Output the [X, Y] coordinate of the center of the cell containing the given text.  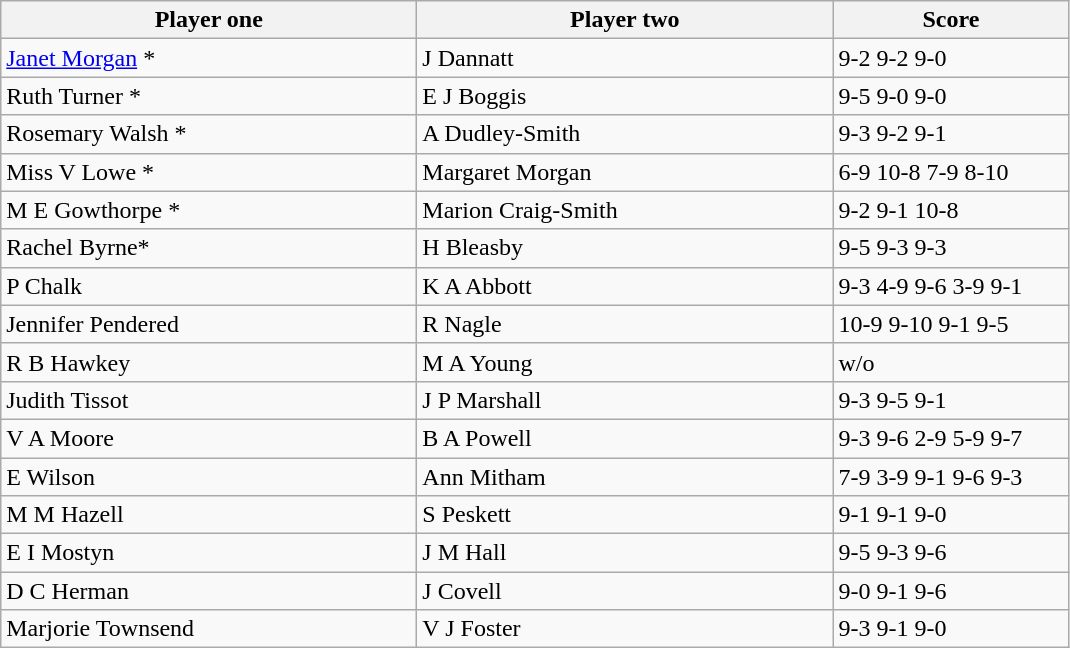
M M Hazell [209, 515]
Judith Tissot [209, 400]
Rachel Byrne* [209, 248]
J M Hall [625, 553]
6-9 10-8 7-9 8-10 [951, 172]
9-2 9-2 9-0 [951, 58]
S Peskett [625, 515]
Player one [209, 20]
V J Foster [625, 629]
R B Hawkey [209, 362]
9-5 9-3 9-6 [951, 553]
H Bleasby [625, 248]
Ann Mitham [625, 477]
D C Herman [209, 591]
M A Young [625, 362]
Rosemary Walsh * [209, 134]
Marion Craig-Smith [625, 210]
J Dannatt [625, 58]
w/o [951, 362]
Score [951, 20]
E Wilson [209, 477]
9-1 9-1 9-0 [951, 515]
10-9 9-10 9-1 9-5 [951, 324]
J Covell [625, 591]
Miss V Lowe * [209, 172]
Player two [625, 20]
9-3 9-1 9-0 [951, 629]
9-3 9-6 2-9 5-9 9-7 [951, 438]
9-3 9-5 9-1 [951, 400]
9-5 9-3 9-3 [951, 248]
E I Mostyn [209, 553]
R Nagle [625, 324]
9-0 9-1 9-6 [951, 591]
9-5 9-0 9-0 [951, 96]
9-3 9-2 9-1 [951, 134]
Margaret Morgan [625, 172]
Ruth Turner * [209, 96]
K A Abbott [625, 286]
7-9 3-9 9-1 9-6 9-3 [951, 477]
9-2 9-1 10-8 [951, 210]
Marjorie Townsend [209, 629]
V A Moore [209, 438]
9-3 4-9 9-6 3-9 9-1 [951, 286]
Janet Morgan * [209, 58]
M E Gowthorpe * [209, 210]
E J Boggis [625, 96]
B A Powell [625, 438]
A Dudley-Smith [625, 134]
J P Marshall [625, 400]
P Chalk [209, 286]
Jennifer Pendered [209, 324]
